Determine the (X, Y) coordinate at the center of the cell enclosing the given text.  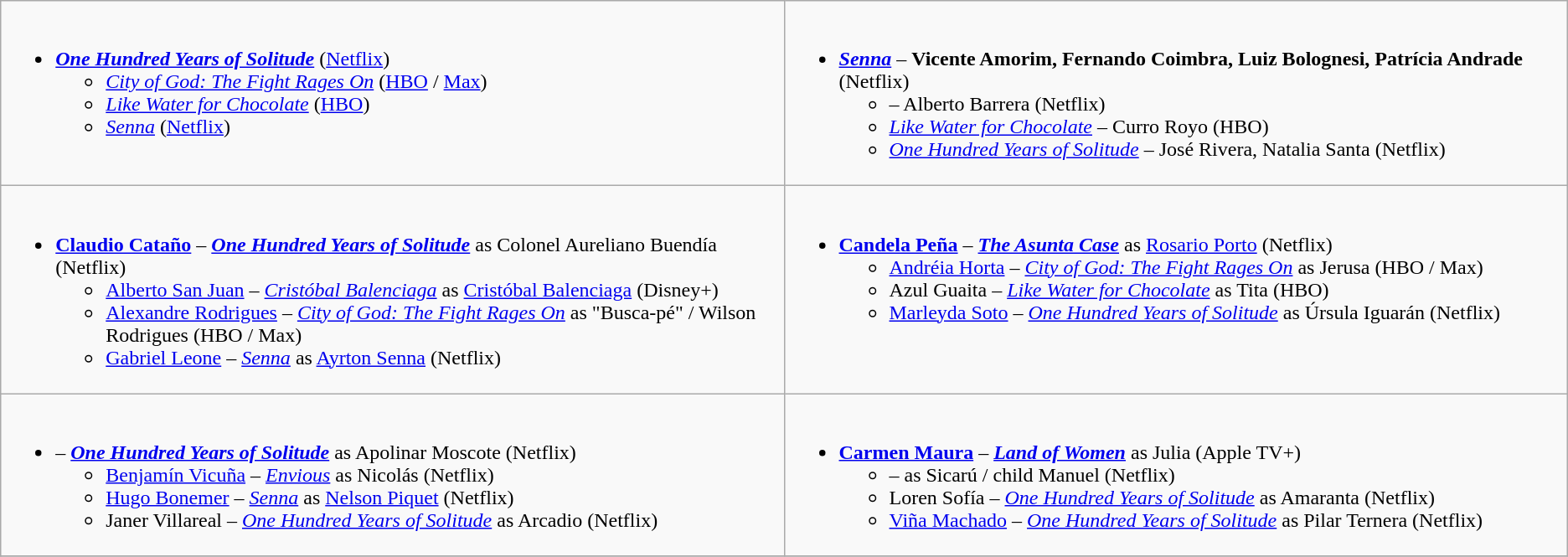
One Hundred Years of Solitude (Netflix)City of God: The Fight Rages On (HBO / Max)Like Water for Chocolate (HBO)Senna (Netflix) (392, 94)
